From the cell containing the given text, extract its center point as (x, y) coordinate. 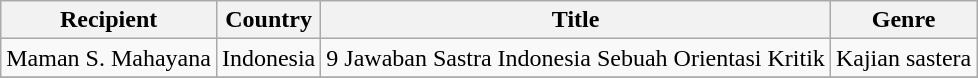
Title (576, 20)
Kajian sastera (903, 58)
Indonesia (268, 58)
Country (268, 20)
Genre (903, 20)
Recipient (109, 20)
9 Jawaban Sastra Indonesia Sebuah Orientasi Kritik (576, 58)
Maman S. Mahayana (109, 58)
